Locate the cell with the specified text and output its (X, Y) center coordinate. 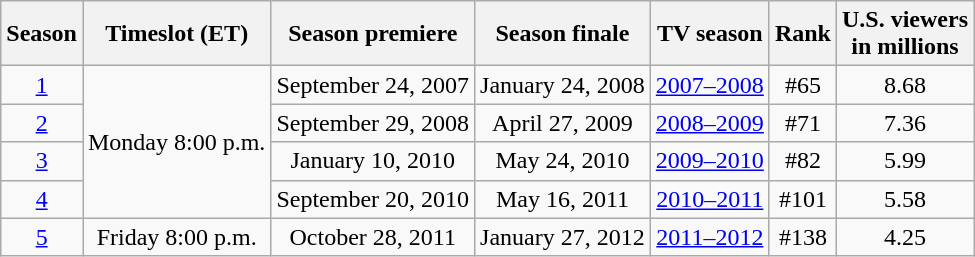
Rank (802, 34)
2 (42, 123)
#138 (802, 237)
April 27, 2009 (563, 123)
2011–2012 (710, 237)
2008–2009 (710, 123)
TV season (710, 34)
Friday 8:00 p.m. (176, 237)
Season finale (563, 34)
4 (42, 199)
7.36 (904, 123)
5.58 (904, 199)
September 24, 2007 (373, 85)
October 28, 2011 (373, 237)
1 (42, 85)
3 (42, 161)
2009–2010 (710, 161)
#71 (802, 123)
Season (42, 34)
#101 (802, 199)
January 10, 2010 (373, 161)
2010–2011 (710, 199)
January 24, 2008 (563, 85)
#82 (802, 161)
5 (42, 237)
January 27, 2012 (563, 237)
September 29, 2008 (373, 123)
#65 (802, 85)
May 24, 2010 (563, 161)
Timeslot (ET) (176, 34)
U.S. viewersin millions (904, 34)
Monday 8:00 p.m. (176, 142)
Season premiere (373, 34)
2007–2008 (710, 85)
May 16, 2011 (563, 199)
5.99 (904, 161)
4.25 (904, 237)
September 20, 2010 (373, 199)
8.68 (904, 85)
